Locate the cell with the specified text and output its (x, y) center coordinate. 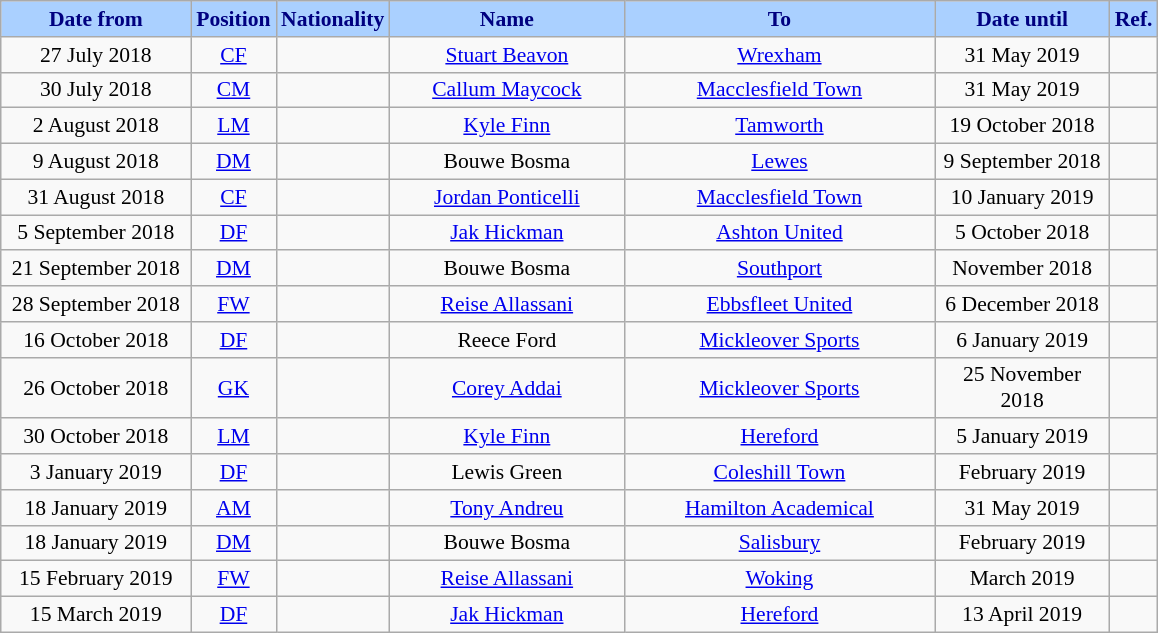
16 October 2018 (96, 340)
26 October 2018 (96, 388)
30 October 2018 (96, 437)
Lewes (779, 162)
5 January 2019 (1022, 437)
15 February 2019 (96, 579)
Tamworth (779, 126)
Reece Ford (506, 340)
Jordan Ponticelli (506, 197)
Ref. (1134, 19)
CM (234, 90)
Position (234, 19)
AM (234, 508)
Ashton United (779, 233)
28 September 2018 (96, 304)
27 July 2018 (96, 55)
6 January 2019 (1022, 340)
19 October 2018 (1022, 126)
Date from (96, 19)
31 August 2018 (96, 197)
9 September 2018 (1022, 162)
Lewis Green (506, 472)
Corey Addai (506, 388)
GK (234, 388)
9 August 2018 (96, 162)
6 December 2018 (1022, 304)
Salisbury (779, 543)
Nationality (332, 19)
13 April 2019 (1022, 615)
Coleshill Town (779, 472)
To (779, 19)
Date until (1022, 19)
Southport (779, 269)
3 January 2019 (96, 472)
March 2019 (1022, 579)
5 September 2018 (96, 233)
Stuart Beavon (506, 55)
Woking (779, 579)
Tony Andreu (506, 508)
Hamilton Academical (779, 508)
Callum Maycock (506, 90)
Wrexham (779, 55)
10 January 2019 (1022, 197)
30 July 2018 (96, 90)
15 March 2019 (96, 615)
5 October 2018 (1022, 233)
2 August 2018 (96, 126)
25 November 2018 (1022, 388)
November 2018 (1022, 269)
Name (506, 19)
21 September 2018 (96, 269)
Ebbsfleet United (779, 304)
